Find where the given text appears and provide that cell's center as (X, Y) coordinate. 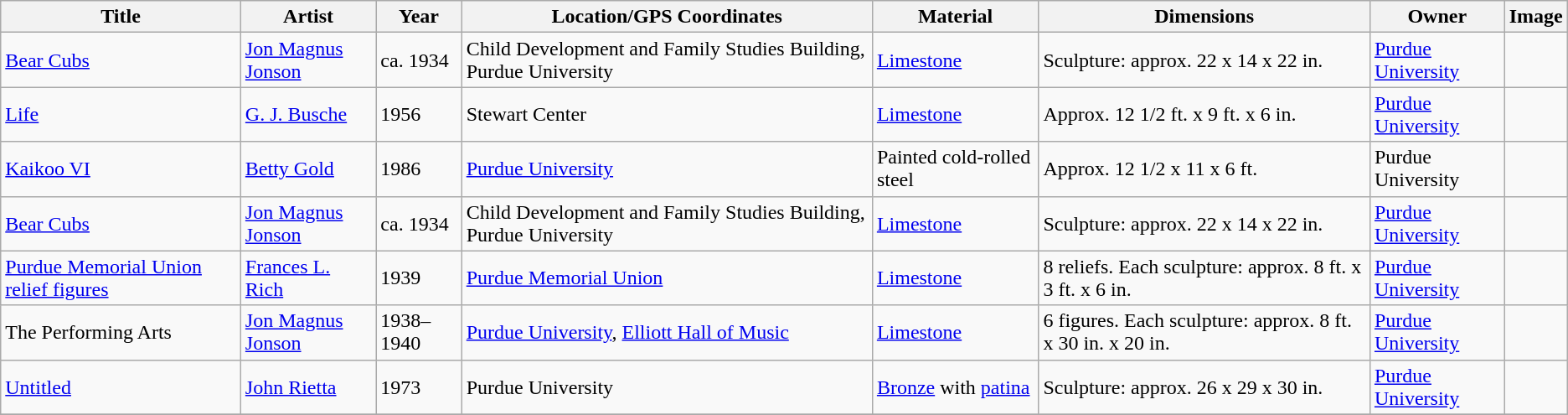
1956 (419, 114)
Frances L. Rich (308, 278)
1938–1940 (419, 332)
Stewart Center (667, 114)
Approx. 12 1/2 ft. x 9 ft. x 6 in. (1204, 114)
Untitled (121, 387)
Owner (1437, 17)
Life (121, 114)
Purdue University, Elliott Hall of Music (667, 332)
Material (955, 17)
Year (419, 17)
Purdue Memorial Union relief figures (121, 278)
8 reliefs. Each sculpture: approx. 8 ft. x 3 ft. x 6 in. (1204, 278)
Kaikoo VI (121, 169)
Purdue Memorial Union (667, 278)
John Rietta (308, 387)
Approx. 12 1/2 x 11 x 6 ft. (1204, 169)
G. J. Busche (308, 114)
Bronze with patina (955, 387)
1986 (419, 169)
1939 (419, 278)
The Performing Arts (121, 332)
Title (121, 17)
Location/GPS Coordinates (667, 17)
6 figures. Each sculpture: approx. 8 ft. x 30 in. x 20 in. (1204, 332)
Artist (308, 17)
Painted cold-rolled steel (955, 169)
Betty Gold (308, 169)
1973 (419, 387)
Sculpture: approx. 26 x 29 x 30 in. (1204, 387)
Image (1536, 17)
Dimensions (1204, 17)
